Provide the (X, Y) coordinate of the cell's center where the given text is located.  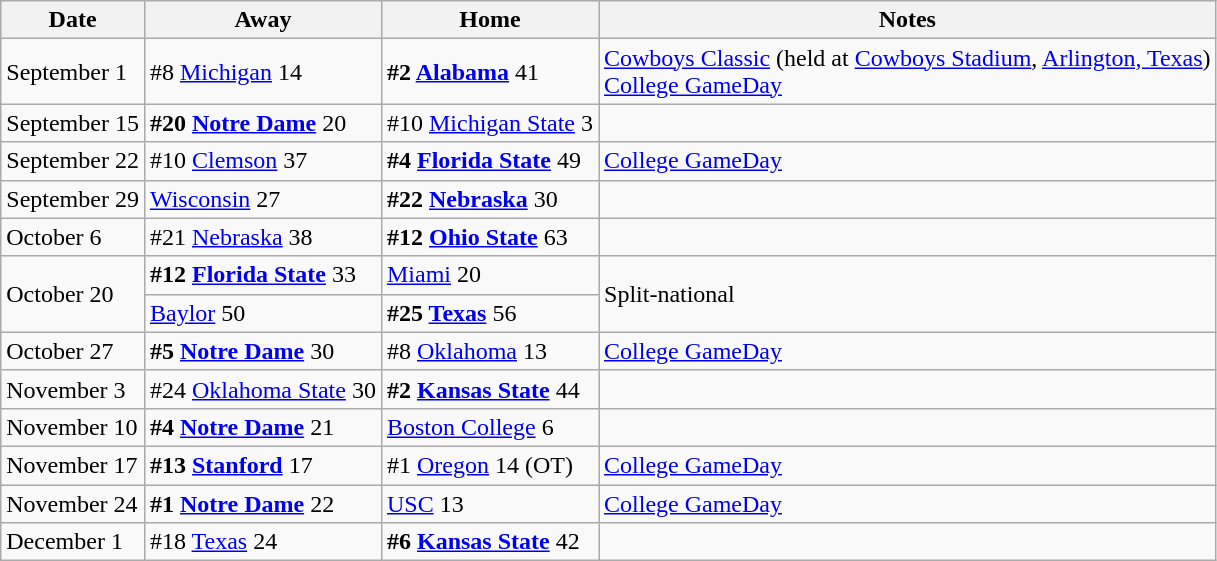
Boston College 6 (490, 427)
#8 Michigan 14 (262, 72)
#5 Notre Dame 30 (262, 351)
November 24 (73, 503)
October 6 (73, 237)
November 3 (73, 389)
Split-national (907, 294)
September 29 (73, 199)
#22 Nebraska 30 (490, 199)
#20 Notre Dame 20 (262, 123)
October 27 (73, 351)
#10 Clemson 37 (262, 161)
September 15 (73, 123)
#2 Alabama 41 (490, 72)
#10 Michigan State 3 (490, 123)
Home (490, 20)
Cowboys Classic (held at Cowboys Stadium, Arlington, Texas)College GameDay (907, 72)
Notes (907, 20)
October 20 (73, 294)
#4 Notre Dame 21 (262, 427)
#24 Oklahoma State 30 (262, 389)
#21 Nebraska 38 (262, 237)
#2 Kansas State 44 (490, 389)
#13 Stanford 17 (262, 465)
Baylor 50 (262, 313)
#18 Texas 24 (262, 542)
Wisconsin 27 (262, 199)
November 10 (73, 427)
#12 Ohio State 63 (490, 237)
#8 Oklahoma 13 (490, 351)
Miami 20 (490, 275)
#4 Florida State 49 (490, 161)
September 22 (73, 161)
#1 Oregon 14 (OT) (490, 465)
Date (73, 20)
December 1 (73, 542)
November 17 (73, 465)
September 1 (73, 72)
Away (262, 20)
#12 Florida State 33 (262, 275)
#6 Kansas State 42 (490, 542)
USC 13 (490, 503)
#1 Notre Dame 22 (262, 503)
#25 Texas 56 (490, 313)
